Scan for the cell matching the given text and deliver its (X, Y) coordinate at center. 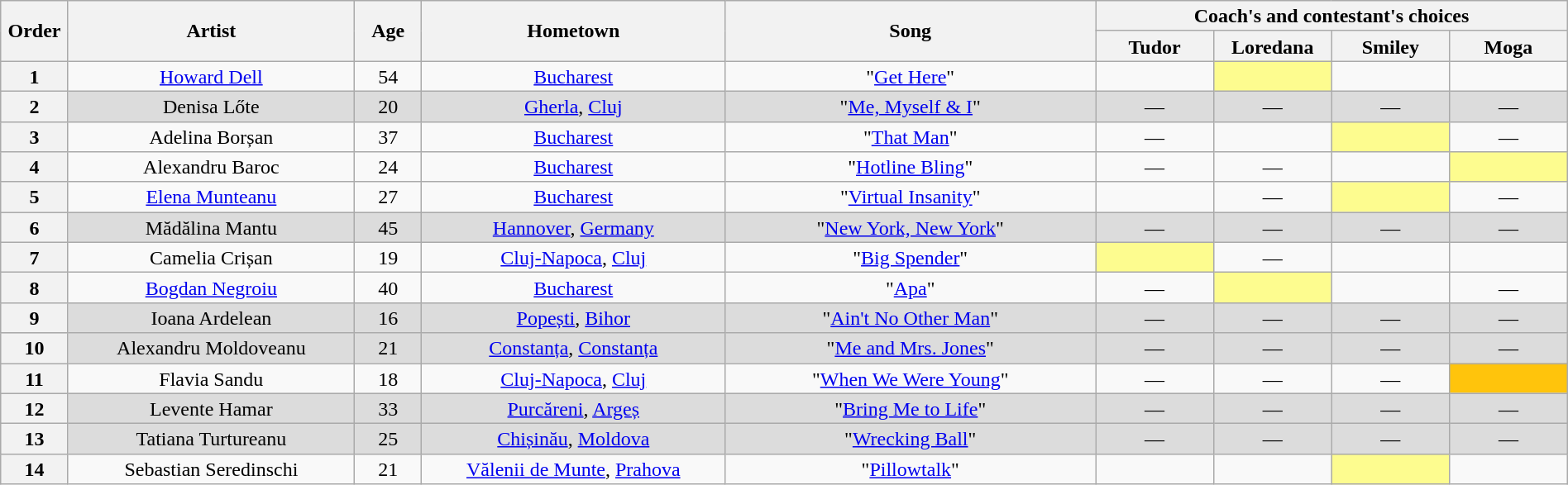
"Me, Myself & I" (911, 106)
Order (35, 31)
Vălenii de Munte, Prahova (574, 469)
"Get Here" (911, 76)
Hometown (574, 31)
Alexandru Baroc (211, 167)
Levente Hamar (211, 408)
Coach's and contestant's choices (1331, 17)
Camelia Crișan (211, 258)
10 (35, 349)
12 (35, 408)
Mădălina Mantu (211, 228)
"Me and Mrs. Jones" (911, 349)
Howard Dell (211, 76)
"Bring Me to Life" (911, 408)
"Pillowtalk" (911, 469)
7 (35, 258)
Adelina Borșan (211, 137)
"Ain't No Other Man" (911, 317)
Song (911, 31)
"Big Spender" (911, 258)
27 (389, 197)
Smiley (1391, 46)
Tatiana Turtureanu (211, 440)
Gherla, Cluj (574, 106)
9 (35, 317)
Denisa Lőte (211, 106)
"That Man" (911, 137)
1 (35, 76)
"Wrecking Ball" (911, 440)
37 (389, 137)
5 (35, 197)
Flavia Sandu (211, 378)
6 (35, 228)
Constanța, Constanța (574, 349)
20 (389, 106)
Age (389, 31)
11 (35, 378)
Sebastian Seredinschi (211, 469)
3 (35, 137)
Artist (211, 31)
Purcăreni, Argeș (574, 408)
19 (389, 258)
16 (389, 317)
Bogdan Negroiu (211, 288)
Moga (1508, 46)
54 (389, 76)
Tudor (1154, 46)
25 (389, 440)
40 (389, 288)
18 (389, 378)
"Hotline Bling" (911, 167)
Ioana Ardelean (211, 317)
"New York, New York" (911, 228)
45 (389, 228)
2 (35, 106)
13 (35, 440)
"Apa" (911, 288)
"When We Were Young" (911, 378)
Loredana (1272, 46)
Popești, Bihor (574, 317)
4 (35, 167)
24 (389, 167)
Elena Munteanu (211, 197)
Hannover, Germany (574, 228)
Chișinău, Moldova (574, 440)
8 (35, 288)
Alexandru Moldoveanu (211, 349)
14 (35, 469)
33 (389, 408)
"Virtual Insanity" (911, 197)
